Determine the (X, Y) coordinate at the center of the cell enclosing the given text.  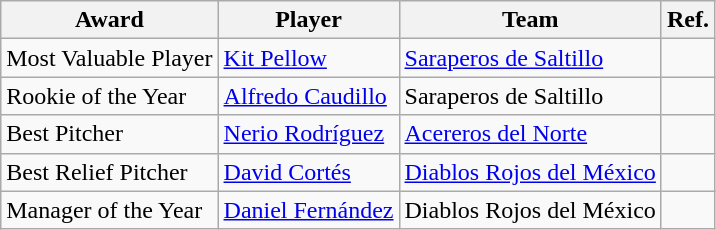
David Cortés (308, 172)
Rookie of the Year (110, 96)
Award (110, 20)
Most Valuable Player (110, 58)
Kit Pellow (308, 58)
Alfredo Caudillo (308, 96)
Nerio Rodríguez (308, 134)
Daniel Fernández (308, 210)
Best Relief Pitcher (110, 172)
Acereros del Norte (530, 134)
Player (308, 20)
Manager of the Year (110, 210)
Ref. (688, 20)
Team (530, 20)
Best Pitcher (110, 134)
